From the cell containing the given text, extract its center point as (x, y) coordinate. 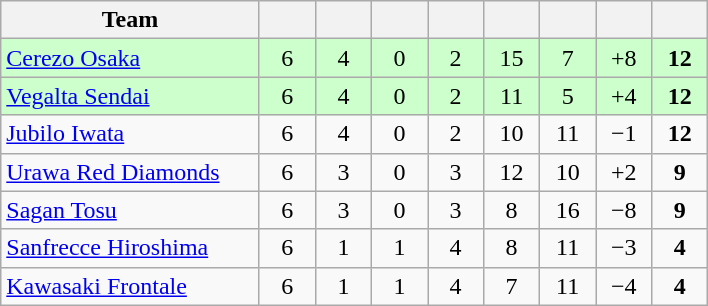
16 (568, 210)
Sagan Tosu (130, 210)
5 (568, 96)
Sanfrecce Hiroshima (130, 248)
−1 (624, 134)
Vegalta Sendai (130, 96)
+2 (624, 172)
Cerezo Osaka (130, 58)
Jubilo Iwata (130, 134)
15 (512, 58)
−8 (624, 210)
−3 (624, 248)
+4 (624, 96)
Team (130, 20)
Kawasaki Frontale (130, 286)
+8 (624, 58)
−4 (624, 286)
Urawa Red Diamonds (130, 172)
